Search for the cell housing the specified text and yield its (X, Y) center coordinate. 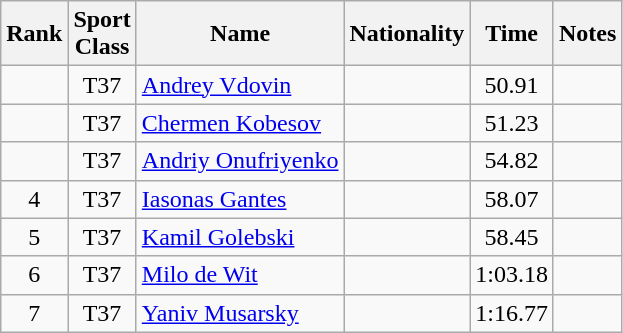
Rank (34, 34)
50.91 (512, 85)
Andrey Vdovin (240, 85)
1:03.18 (512, 275)
Iasonas Gantes (240, 199)
51.23 (512, 123)
Chermen Kobesov (240, 123)
Nationality (407, 34)
SportClass (102, 34)
Milo de Wit (240, 275)
4 (34, 199)
54.82 (512, 161)
5 (34, 237)
Yaniv Musarsky (240, 313)
Kamil Golebski (240, 237)
58.45 (512, 237)
58.07 (512, 199)
Name (240, 34)
6 (34, 275)
7 (34, 313)
1:16.77 (512, 313)
Time (512, 34)
Andriy Onufriyenko (240, 161)
Notes (587, 34)
